Pinpoint the cell where the given text exists, returning its [x, y] midpoint coordinate. 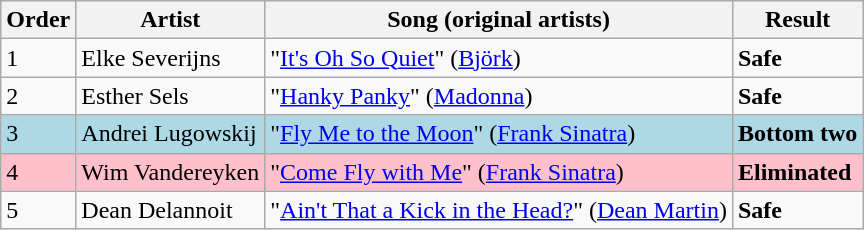
"It's Oh So Quiet" (Björk) [499, 58]
Order [38, 20]
3 [38, 134]
Artist [170, 20]
"Ain't That a Kick in the Head?" (Dean Martin) [499, 210]
1 [38, 58]
Result [797, 20]
Andrei Lugowskij [170, 134]
Song (original artists) [499, 20]
Dean Delannoit [170, 210]
4 [38, 172]
Bottom two [797, 134]
Esther Sels [170, 96]
"Fly Me to the Moon" (Frank Sinatra) [499, 134]
Wim Vandereyken [170, 172]
"Hanky Panky" (Madonna) [499, 96]
5 [38, 210]
"Come Fly with Me" (Frank Sinatra) [499, 172]
2 [38, 96]
Eliminated [797, 172]
Elke Severijns [170, 58]
